For the text-containing cell, return its midpoint in (x, y) coordinate format. 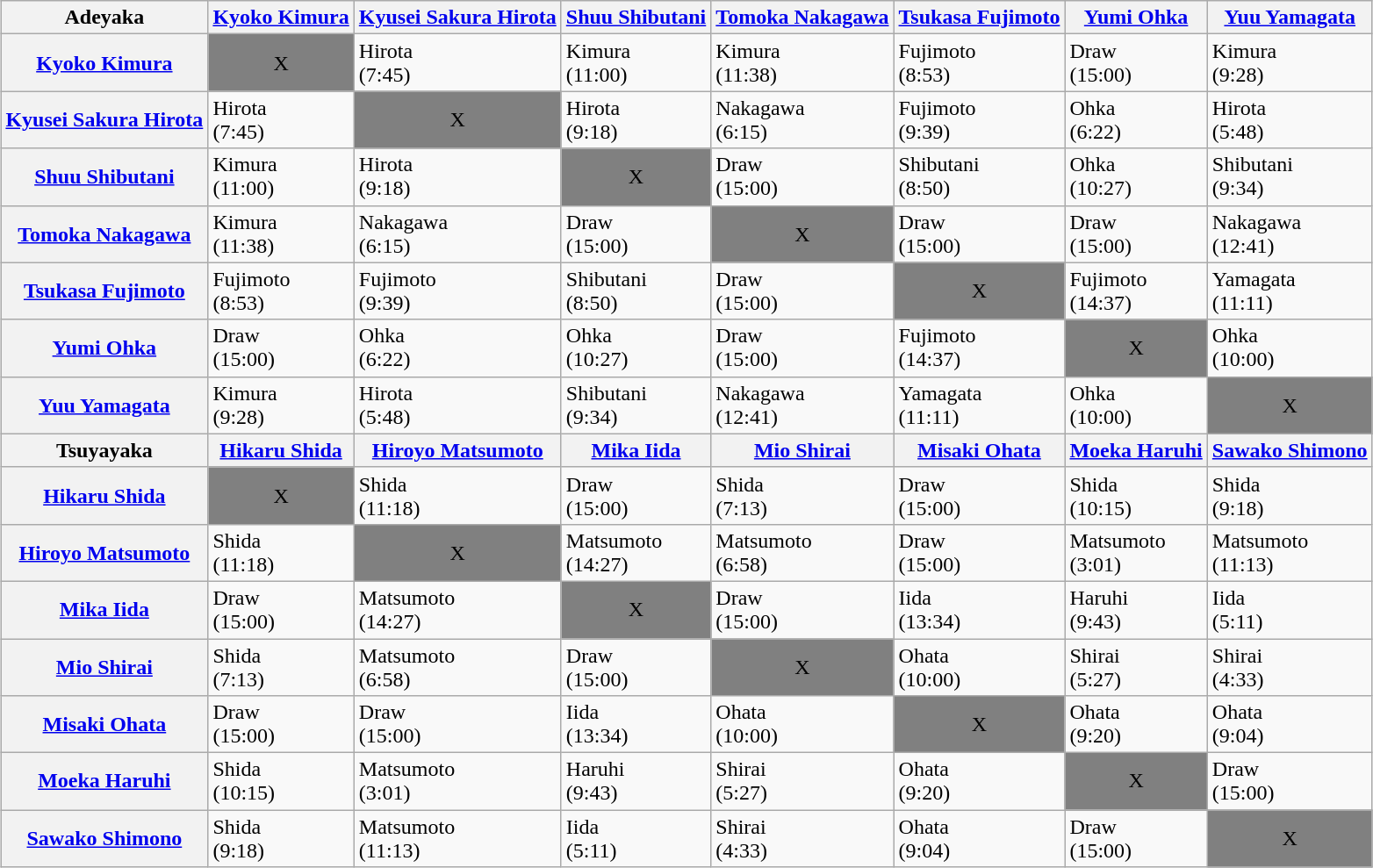
Tsuyayaka (104, 450)
Adeyaka (104, 18)
